Determine the [X, Y] coordinate at the center of the cell enclosing the given text.  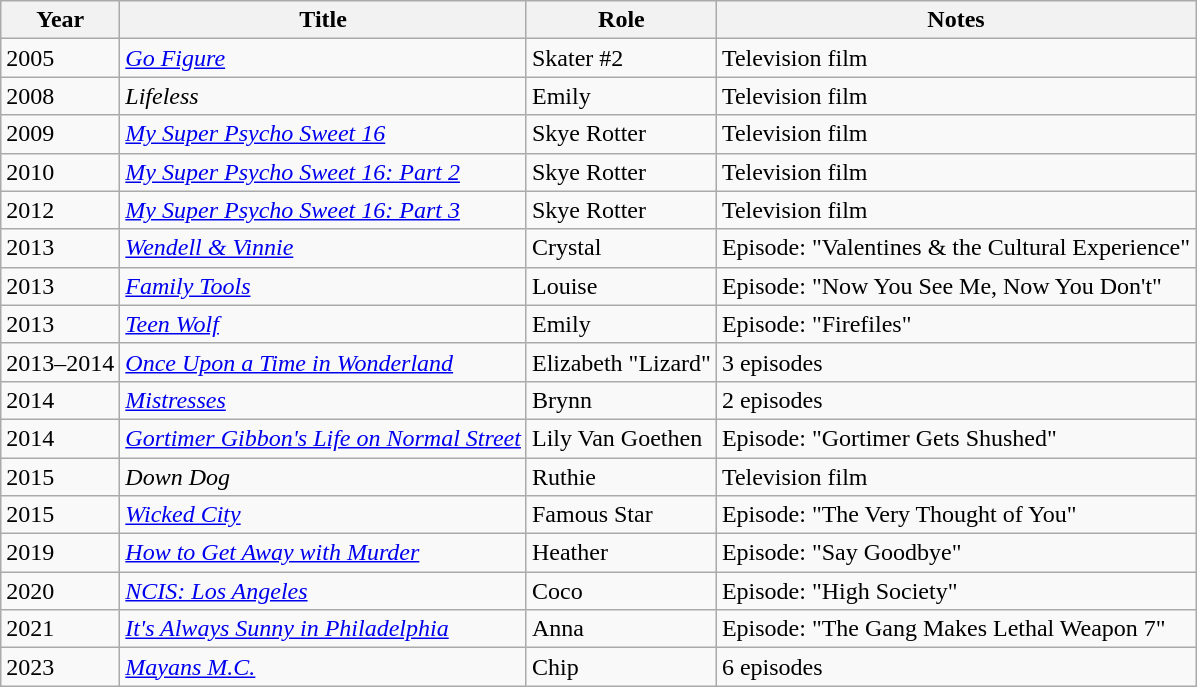
Mistresses [324, 400]
2 episodes [956, 400]
Chip [621, 667]
Coco [621, 591]
2021 [60, 629]
Episode: "Gortimer Gets Shushed" [956, 438]
Mayans M.C. [324, 667]
Crystal [621, 248]
Role [621, 20]
Once Upon a Time in Wonderland [324, 362]
Title [324, 20]
NCIS: Los Angeles [324, 591]
2023 [60, 667]
Down Dog [324, 477]
Wendell & Vinnie [324, 248]
2012 [60, 210]
Ruthie [621, 477]
2005 [60, 58]
Notes [956, 20]
2013–2014 [60, 362]
Famous Star [621, 515]
Episode: "High Society" [956, 591]
Heather [621, 553]
My Super Psycho Sweet 16: Part 2 [324, 172]
Anna [621, 629]
Year [60, 20]
Louise [621, 286]
Episode: "The Gang Makes Lethal Weapon 7" [956, 629]
Episode: "Say Goodbye" [956, 553]
Wicked City [324, 515]
Skater #2 [621, 58]
Episode: "Now You See Me, Now You Don't" [956, 286]
My Super Psycho Sweet 16: Part 3 [324, 210]
Episode: "Firefiles" [956, 324]
2010 [60, 172]
2020 [60, 591]
Gortimer Gibbon's Life on Normal Street [324, 438]
My Super Psycho Sweet 16 [324, 134]
Episode: "Valentines & the Cultural Experience" [956, 248]
Brynn [621, 400]
It's Always Sunny in Philadelphia [324, 629]
2009 [60, 134]
3 episodes [956, 362]
Family Tools [324, 286]
How to Get Away with Murder [324, 553]
6 episodes [956, 667]
Episode: "The Very Thought of You" [956, 515]
Teen Wolf [324, 324]
Lily Van Goethen [621, 438]
Elizabeth "Lizard" [621, 362]
2008 [60, 96]
Lifeless [324, 96]
2019 [60, 553]
Go Figure [324, 58]
